Determine the [x, y] coordinate at the center of the cell enclosing the given text.  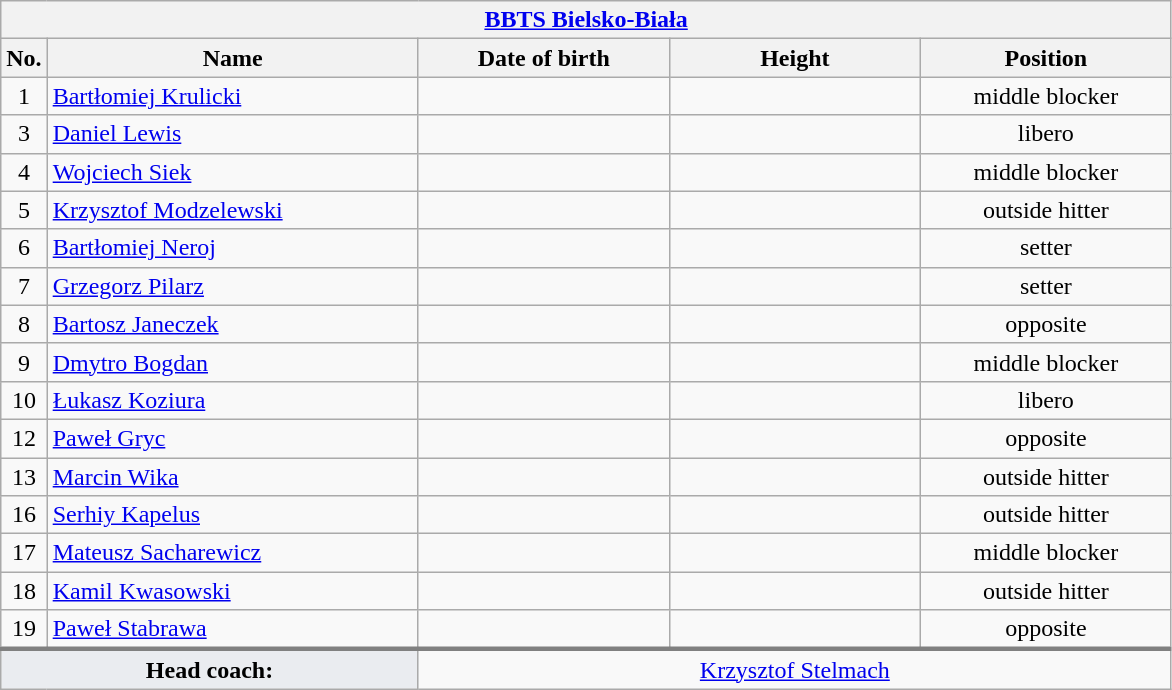
Mateusz Sacharewicz [232, 553]
8 [24, 324]
1 [24, 96]
10 [24, 400]
Łukasz Koziura [232, 400]
Paweł Gryc [232, 438]
Kamil Kwasowski [232, 591]
Daniel Lewis [232, 134]
Bartłomiej Krulicki [232, 96]
3 [24, 134]
9 [24, 362]
7 [24, 286]
Name [232, 58]
Position [1046, 58]
5 [24, 210]
6 [24, 248]
Wojciech Siek [232, 172]
4 [24, 172]
13 [24, 477]
Height [794, 58]
Bartosz Janeczek [232, 324]
Paweł Stabrawa [232, 630]
18 [24, 591]
BBTS Bielsko-Biała [586, 20]
16 [24, 515]
Date of birth [544, 58]
Bartłomiej Neroj [232, 248]
Krzysztof Stelmach [794, 669]
Marcin Wika [232, 477]
Serhiy Kapelus [232, 515]
Head coach: [210, 669]
19 [24, 630]
Dmytro Bogdan [232, 362]
Grzegorz Pilarz [232, 286]
17 [24, 553]
No. [24, 58]
12 [24, 438]
Krzysztof Modzelewski [232, 210]
